From the cell containing the given text, extract its center point as (X, Y) coordinate. 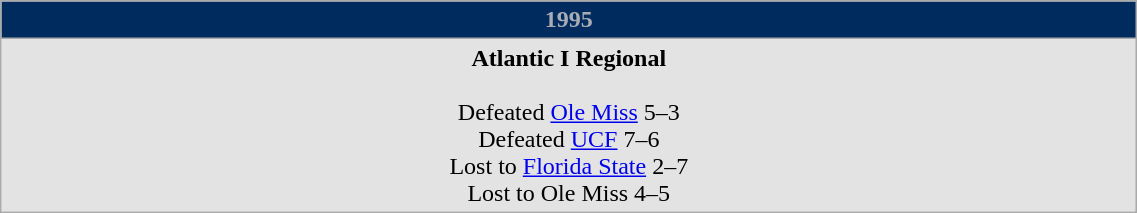
Atlantic I RegionalDefeated Ole Miss 5–3 Defeated UCF 7–6Lost to Florida State 2–7Lost to Ole Miss 4–5 (569, 126)
1995 (569, 20)
